Pinpoint the cell where the given text exists, returning its (x, y) midpoint coordinate. 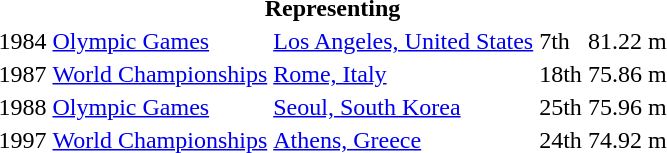
25th (561, 107)
Rome, Italy (404, 74)
Los Angeles, United States (404, 41)
Seoul, South Korea (404, 107)
18th (561, 74)
World Championships (160, 74)
7th (561, 41)
